Scan for the cell matching the given text and deliver its (x, y) coordinate at center. 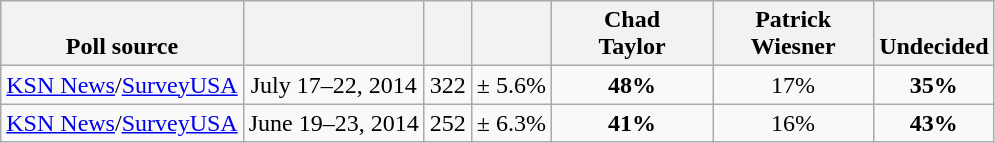
June 19–23, 2014 (334, 123)
322 (448, 85)
35% (934, 85)
252 (448, 123)
PatrickWiesner (794, 34)
48% (632, 85)
43% (934, 123)
ChadTaylor (632, 34)
41% (632, 123)
Poll source (122, 34)
July 17–22, 2014 (334, 85)
± 5.6% (511, 85)
17% (794, 85)
Undecided (934, 34)
16% (794, 123)
± 6.3% (511, 123)
